Extract the (X, Y) coordinate from the center of the cell holding the provided text.  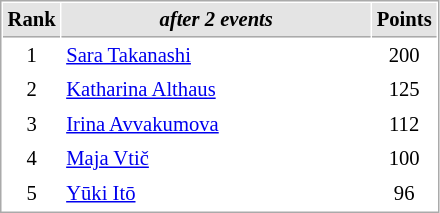
125 (404, 90)
200 (404, 56)
2 (32, 90)
Rank (32, 20)
Katharina Althaus (216, 90)
112 (404, 124)
after 2 events (216, 20)
100 (404, 158)
1 (32, 56)
Sara Takanashi (216, 56)
Irina Avvakumova (216, 124)
Yūki Itō (216, 194)
96 (404, 194)
4 (32, 158)
Maja Vtič (216, 158)
5 (32, 194)
3 (32, 124)
Points (404, 20)
